Find where the given text appears and provide that cell's center as (X, Y) coordinate. 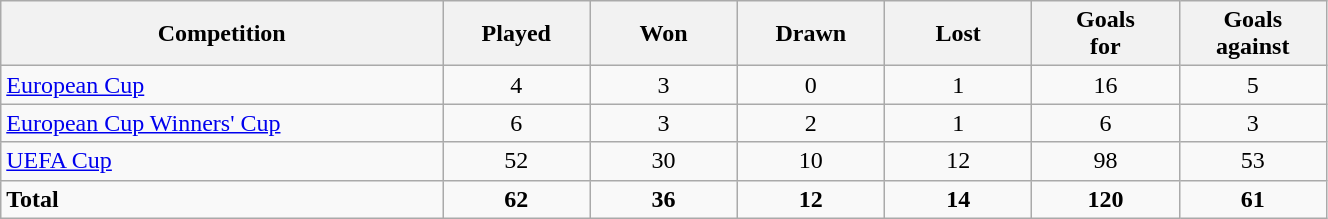
Lost (958, 34)
0 (810, 85)
UEFA Cup (222, 161)
4 (516, 85)
Total (222, 199)
European Cup Winners' Cup (222, 123)
98 (1106, 161)
61 (1252, 199)
European Cup (222, 85)
Goalsfor (1106, 34)
52 (516, 161)
Goalsagainst (1252, 34)
Played (516, 34)
36 (664, 199)
Drawn (810, 34)
120 (1106, 199)
62 (516, 199)
30 (664, 161)
5 (1252, 85)
16 (1106, 85)
14 (958, 199)
10 (810, 161)
Competition (222, 34)
2 (810, 123)
53 (1252, 161)
Won (664, 34)
